From the cell containing the given text, extract its center point as [X, Y] coordinate. 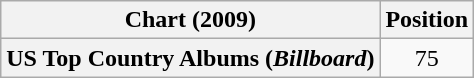
US Top Country Albums (Billboard) [190, 58]
Position [427, 20]
Chart (2009) [190, 20]
75 [427, 58]
